Search for the cell housing the specified text and yield its [x, y] center coordinate. 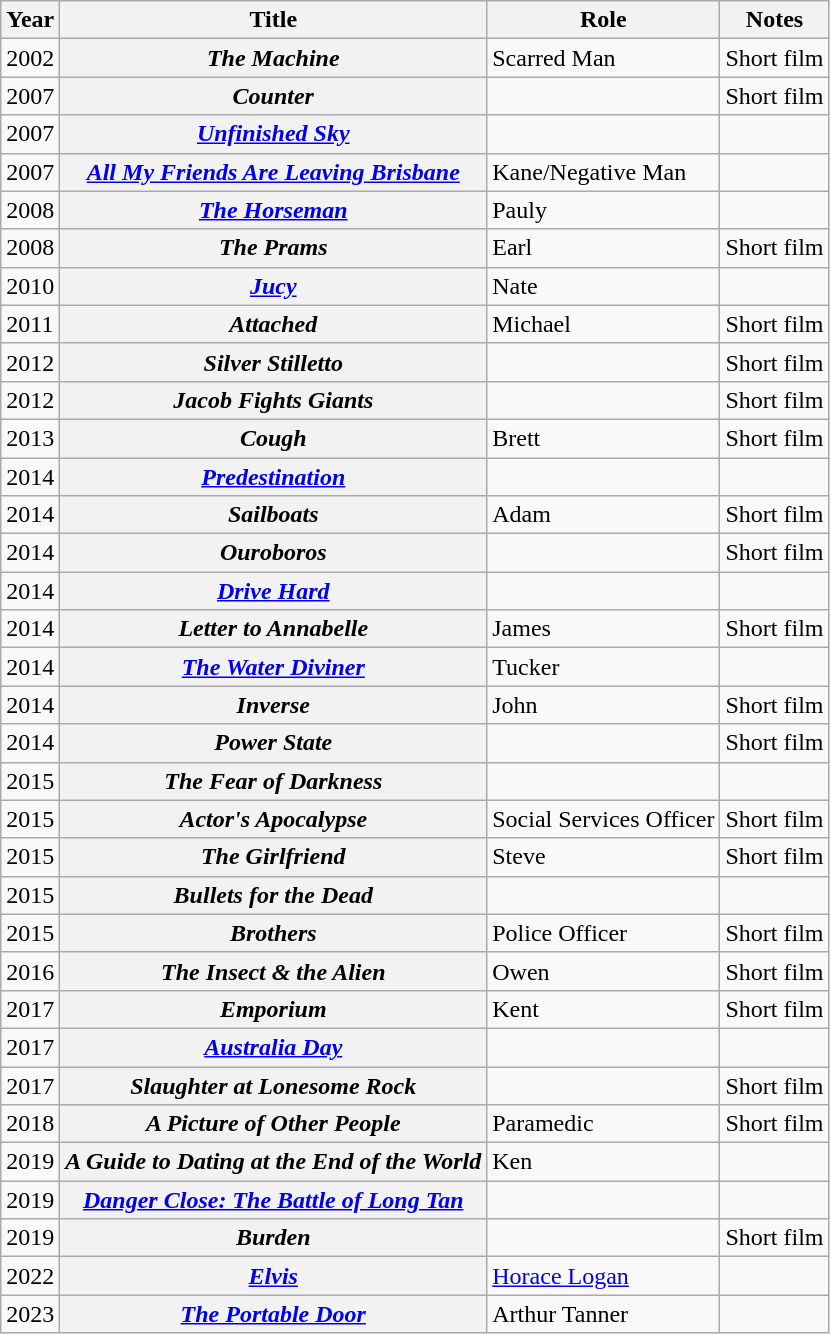
Inverse [274, 705]
Brett [604, 438]
Jucy [274, 286]
Adam [604, 515]
Predestination [274, 477]
Emporium [274, 1009]
Horace Logan [604, 1276]
Earl [604, 248]
The Prams [274, 248]
2023 [30, 1314]
Brothers [274, 933]
Attached [274, 324]
The Fear of Darkness [274, 781]
A Guide to Dating at the End of the World [274, 1162]
Counter [274, 96]
Cough [274, 438]
The Portable Door [274, 1314]
A Picture of Other People [274, 1124]
Sailboats [274, 515]
Owen [604, 971]
Arthur Tanner [604, 1314]
Danger Close: The Battle of Long Tan [274, 1200]
Bullets for the Dead [274, 895]
Power State [274, 743]
Actor's Apocalypse [274, 819]
Burden [274, 1238]
2011 [30, 324]
The Horseman [274, 210]
Steve [604, 857]
Social Services Officer [604, 819]
The Water Diviner [274, 667]
The Girlfriend [274, 857]
Notes [774, 20]
Unfinished Sky [274, 134]
2010 [30, 286]
Year [30, 20]
All My Friends Are Leaving Brisbane [274, 172]
John [604, 705]
Role [604, 20]
Paramedic [604, 1124]
Australia Day [274, 1047]
2002 [30, 58]
Drive Hard [274, 591]
Michael [604, 324]
Slaughter at Lonesome Rock [274, 1085]
Letter to Annabelle [274, 629]
2018 [30, 1124]
2016 [30, 971]
The Machine [274, 58]
Police Officer [604, 933]
2022 [30, 1276]
James [604, 629]
Title [274, 20]
Ouroboros [274, 553]
Kane/Negative Man [604, 172]
Ken [604, 1162]
Tucker [604, 667]
The Insect & the Alien [274, 971]
Elvis [274, 1276]
2013 [30, 438]
Silver Stilletto [274, 362]
Nate [604, 286]
Kent [604, 1009]
Pauly [604, 210]
Jacob Fights Giants [274, 400]
Scarred Man [604, 58]
